Determine the (X, Y) coordinate at the center of the cell enclosing the given text.  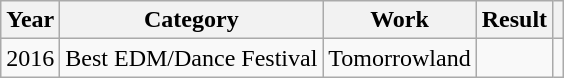
Year (30, 20)
Result (514, 20)
Work (400, 20)
Category (192, 20)
Tomorrowland (400, 58)
2016 (30, 58)
Best EDM/Dance Festival (192, 58)
